Locate the cell with the specified text and output its [x, y] center coordinate. 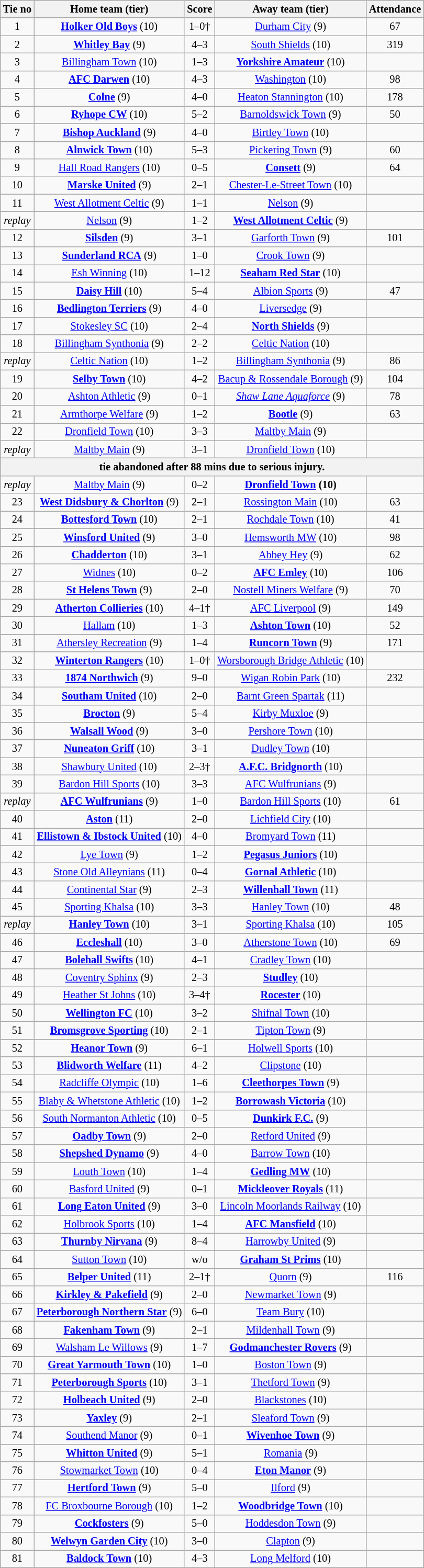
2–2 [199, 344]
Boston Town (9) [290, 1365]
Bolehall Swifts (10) [109, 960]
Barnt Green Spartak (11) [290, 696]
Gornal Athletic (10) [290, 872]
Rocester (10) [290, 995]
Billingham Town (10) [109, 62]
Peterborough Northern Star (9) [109, 1312]
Widnes (10) [109, 572]
6–0 [199, 1312]
Colne (9) [109, 97]
Albion Sports (9) [290, 291]
Nostell Miners Welfare (9) [290, 590]
36 [17, 731]
34 [17, 696]
Barrow Town (10) [290, 1154]
75 [17, 1453]
51 [17, 1030]
86 [395, 361]
Borrowash Victoria (10) [290, 1101]
Thetford Town (9) [290, 1383]
Stokesley SC (10) [109, 326]
Blaby & Whetstone Athletic (10) [109, 1101]
3–4† [199, 995]
Blidworth Welfare (11) [109, 1066]
5–3 [199, 150]
38 [17, 766]
Attendance [395, 9]
Cleethorpes Town (9) [290, 1083]
Stowmarket Town (10) [109, 1471]
Ashton Athletic (9) [109, 397]
Barnoldswick Town (9) [290, 115]
58 [17, 1154]
54 [17, 1083]
5 [17, 97]
9 [17, 167]
Hall Road Rangers (10) [109, 167]
Yorkshire Amateur (10) [290, 62]
Durham City (9) [290, 27]
Holwell Sports (10) [290, 1048]
Long Eaton United (9) [109, 1206]
25 [17, 537]
Heanor Town (9) [109, 1048]
Daisy Hill (10) [109, 291]
22 [17, 432]
Esh Winning (10) [109, 273]
Wigan Robin Park (10) [290, 678]
Sleaford Town (9) [290, 1418]
319 [395, 44]
Shepshed Dynamo (9) [109, 1154]
Garforth Town (9) [290, 238]
16 [17, 308]
AFC Emley (10) [290, 572]
55 [17, 1101]
14 [17, 273]
2–4 [199, 326]
9–0 [199, 678]
74 [17, 1435]
24 [17, 520]
Godmanchester Rovers (9) [290, 1347]
Shawbury United (10) [109, 766]
15 [17, 291]
Marske United (9) [109, 185]
2–1† [199, 1277]
Lye Town (9) [109, 854]
Winterton Rangers (10) [109, 661]
Dunkirk F.C. (9) [290, 1119]
4–1† [199, 608]
Bishop Auckland (9) [109, 132]
Selby Town (10) [109, 379]
Bootle (9) [290, 414]
39 [17, 784]
42 [17, 854]
Alnwick Town (10) [109, 150]
Holbrook Sports (10) [109, 1224]
Ryhope CW (10) [109, 115]
Aston (11) [109, 819]
Continental Star (9) [109, 889]
5–2 [199, 115]
3 [17, 62]
Bottesford Town (10) [109, 520]
w/o [199, 1259]
68 [17, 1330]
116 [395, 1277]
Armthorpe Welfare (9) [109, 414]
Welwyn Garden City (10) [109, 1541]
57 [17, 1136]
Louth Town (10) [109, 1171]
104 [395, 379]
71 [17, 1383]
Hemsworth MW (10) [290, 537]
80 [17, 1541]
Away team (tier) [290, 9]
Walsham Le Willows (9) [109, 1347]
12 [17, 238]
Sunderland RCA (9) [109, 256]
AFC Darwen (10) [109, 80]
Seaham Red Star (10) [290, 273]
Great Yarmouth Town (10) [109, 1365]
21 [17, 414]
53 [17, 1066]
Birtley Town (10) [290, 132]
30 [17, 625]
Holker Old Boys (10) [109, 27]
Mickleover Royals (11) [290, 1189]
Rossington Main (10) [290, 502]
10 [17, 185]
Lichfield City (10) [290, 819]
Harrowby United (9) [290, 1242]
Abbey Hey (9) [290, 555]
Ilford (9) [290, 1488]
Atherton Collieries (10) [109, 608]
West Didsbury & Chorlton (9) [109, 502]
Thurnby Nirvana (9) [109, 1242]
Cradley Town (10) [290, 960]
Team Bury (10) [290, 1312]
Rochdale Town (10) [290, 520]
Atherstone Town (10) [290, 942]
20 [17, 397]
Winsford United (9) [109, 537]
56 [17, 1119]
Ellistown & Ibstock United (10) [109, 837]
44 [17, 889]
Consett (9) [290, 167]
Bromyard Town (11) [290, 837]
Quorn (9) [290, 1277]
11 [17, 203]
232 [395, 678]
32 [17, 661]
5–1 [199, 1453]
35 [17, 714]
Whitton United (9) [109, 1453]
Stone Old Alleynians (11) [109, 872]
Basford United (9) [109, 1189]
North Shields (9) [290, 326]
Studley (10) [290, 977]
7 [17, 132]
Hoddesdon Town (9) [290, 1524]
Whitley Bay (9) [109, 44]
1–12 [199, 273]
Pershore Town (10) [290, 731]
Ashton Town (10) [290, 625]
Kirby Muxloe (9) [290, 714]
2–3† [199, 766]
Score [199, 9]
Romania (9) [290, 1453]
Mildenhall Town (9) [290, 1330]
Kirkley & Pakefield (9) [109, 1294]
Cockfosters (9) [109, 1524]
Southend Manor (9) [109, 1435]
66 [17, 1294]
Blackstones (10) [290, 1400]
26 [17, 555]
29 [17, 608]
72 [17, 1400]
171 [395, 643]
59 [17, 1171]
Eccleshall (10) [109, 942]
1–7 [199, 1347]
Retford United (9) [290, 1136]
Belper United (11) [109, 1277]
Washington (10) [290, 80]
13 [17, 256]
Heaton Stannington (10) [290, 97]
Home team (tier) [109, 9]
Shifnal Town (10) [290, 1013]
Gedling MW (10) [290, 1171]
40 [17, 819]
Eton Manor (9) [290, 1471]
49 [17, 995]
106 [395, 572]
79 [17, 1524]
31 [17, 643]
Heather St Johns (10) [109, 995]
Woodbridge Town (10) [290, 1506]
Willenhall Town (11) [290, 889]
South Normanton Athletic (10) [109, 1119]
43 [17, 872]
Brocton (9) [109, 714]
Nuneaton Griff (10) [109, 749]
AFC Liverpool (9) [290, 608]
Sutton Town (10) [109, 1259]
28 [17, 590]
1 [17, 27]
17 [17, 326]
Shaw Lane Aquaforce (9) [290, 397]
Radcliffe Olympic (10) [109, 1083]
Holbeach United (9) [109, 1400]
4 [17, 80]
6 [17, 115]
Worsborough Bridge Athletic (10) [290, 661]
149 [395, 608]
Tie no [17, 9]
Athersley Recreation (9) [109, 643]
1–1 [199, 203]
27 [17, 572]
6–1 [199, 1048]
Crook Town (9) [290, 256]
23 [17, 502]
Lincoln Moorlands Railway (10) [290, 1206]
Newmarket Town (9) [290, 1294]
Chester-Le-Street Town (10) [290, 185]
A.F.C. Bridgnorth (10) [290, 766]
Pegasus Juniors (10) [290, 854]
Hallam (10) [109, 625]
33 [17, 678]
4–1 [199, 960]
Hertford Town (9) [109, 1488]
AFC Mansfield (10) [290, 1224]
Pickering Town (9) [290, 150]
tie abandoned after 88 mins due to serious injury. [212, 467]
Tipton Town (9) [290, 1030]
Clipstone (10) [290, 1066]
8 [17, 150]
37 [17, 749]
73 [17, 1418]
Graham St Prims (10) [290, 1259]
1874 Northwich (9) [109, 678]
Baldock Town (10) [109, 1559]
Bedlington Terriers (9) [109, 308]
Oadby Town (9) [109, 1136]
Clapton (9) [290, 1541]
77 [17, 1488]
1–6 [199, 1083]
Wellington FC (10) [109, 1013]
Wivenhoe Town (9) [290, 1435]
2 [17, 44]
178 [395, 97]
76 [17, 1471]
65 [17, 1277]
Long Melford (10) [290, 1559]
Chadderton (10) [109, 555]
Fakenham Town (9) [109, 1330]
Yaxley (9) [109, 1418]
FC Broxbourne Borough (10) [109, 1506]
45 [17, 907]
3–2 [199, 1013]
Peterborough Sports (10) [109, 1383]
18 [17, 344]
105 [395, 924]
19 [17, 379]
Southam United (10) [109, 696]
St Helens Town (9) [109, 590]
101 [395, 238]
Silsden (9) [109, 238]
Dudley Town (10) [290, 749]
8–4 [199, 1242]
Runcorn Town (9) [290, 643]
Bacup & Rossendale Borough (9) [290, 379]
Walsall Wood (9) [109, 731]
81 [17, 1559]
Bromsgrove Sporting (10) [109, 1030]
South Shields (10) [290, 44]
Coventry Sphinx (9) [109, 977]
Liversedge (9) [290, 308]
46 [17, 942]
